Detect which cell encompasses the target text, then output its (x, y) center coordinate. 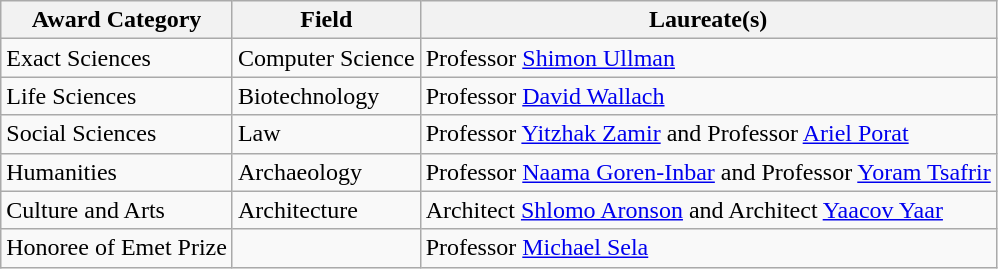
Professor David Wallach (708, 96)
Exact Sciences (117, 58)
Architect Shlomo Aronson and Architect Yaacov Yaar (708, 210)
Field (326, 20)
Laureate(s) (708, 20)
Architecture (326, 210)
Award Category (117, 20)
Social Sciences (117, 134)
Life Sciences (117, 96)
Professor Shimon Ullman (708, 58)
Humanities (117, 172)
Archaeology (326, 172)
Professor Michael Sela (708, 248)
Computer Science (326, 58)
Culture and Arts (117, 210)
Law (326, 134)
Professor Yitzhak Zamir and Professor Ariel Porat (708, 134)
Biotechnology (326, 96)
Professor Naama Goren-Inbar and Professor Yoram Tsafrir (708, 172)
Honoree of Emet Prize (117, 248)
